Scan for the cell matching the given text and deliver its (x, y) coordinate at center. 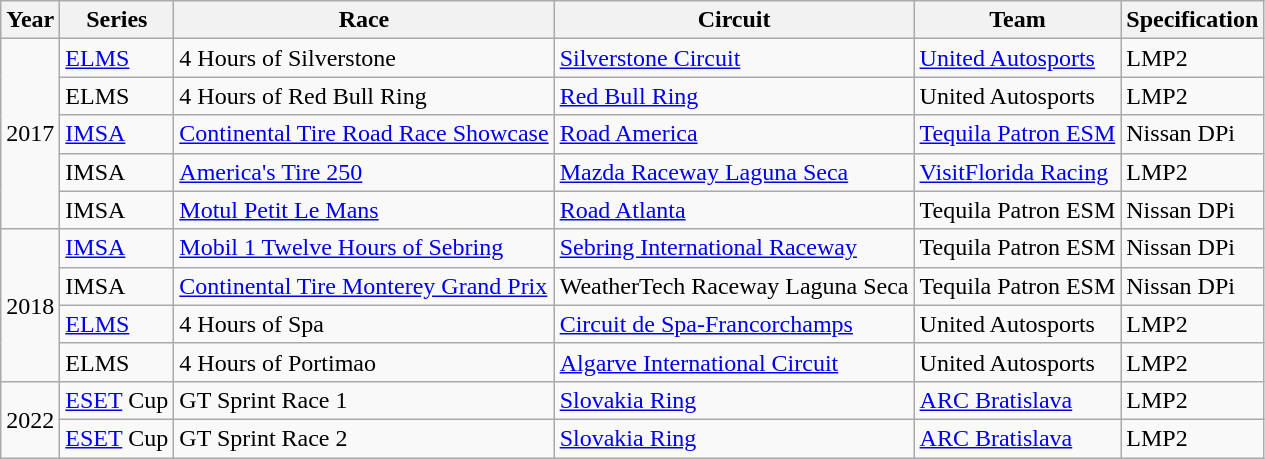
Sebring International Raceway (734, 248)
2018 (30, 305)
Road Atlanta (734, 210)
VisitFlorida Racing (1018, 172)
Continental Tire Road Race Showcase (364, 134)
GT Sprint Race 2 (364, 438)
2017 (30, 134)
America's Tire 250 (364, 172)
Motul Petit Le Mans (364, 210)
Specification (1192, 20)
Series (117, 20)
Red Bull Ring (734, 96)
4 Hours of Spa (364, 324)
2022 (30, 419)
GT Sprint Race 1 (364, 400)
Circuit (734, 20)
WeatherTech Raceway Laguna Seca (734, 286)
Silverstone Circuit (734, 58)
Mazda Raceway Laguna Seca (734, 172)
4 Hours of Silverstone (364, 58)
4 Hours of Red Bull Ring (364, 96)
Mobil 1 Twelve Hours of Sebring (364, 248)
Team (1018, 20)
Race (364, 20)
Algarve International Circuit (734, 362)
Road America (734, 134)
Circuit de Spa-Francorchamps (734, 324)
Year (30, 20)
4 Hours of Portimao (364, 362)
Continental Tire Monterey Grand Prix (364, 286)
